For the text-containing cell, return its midpoint in [x, y] coordinate format. 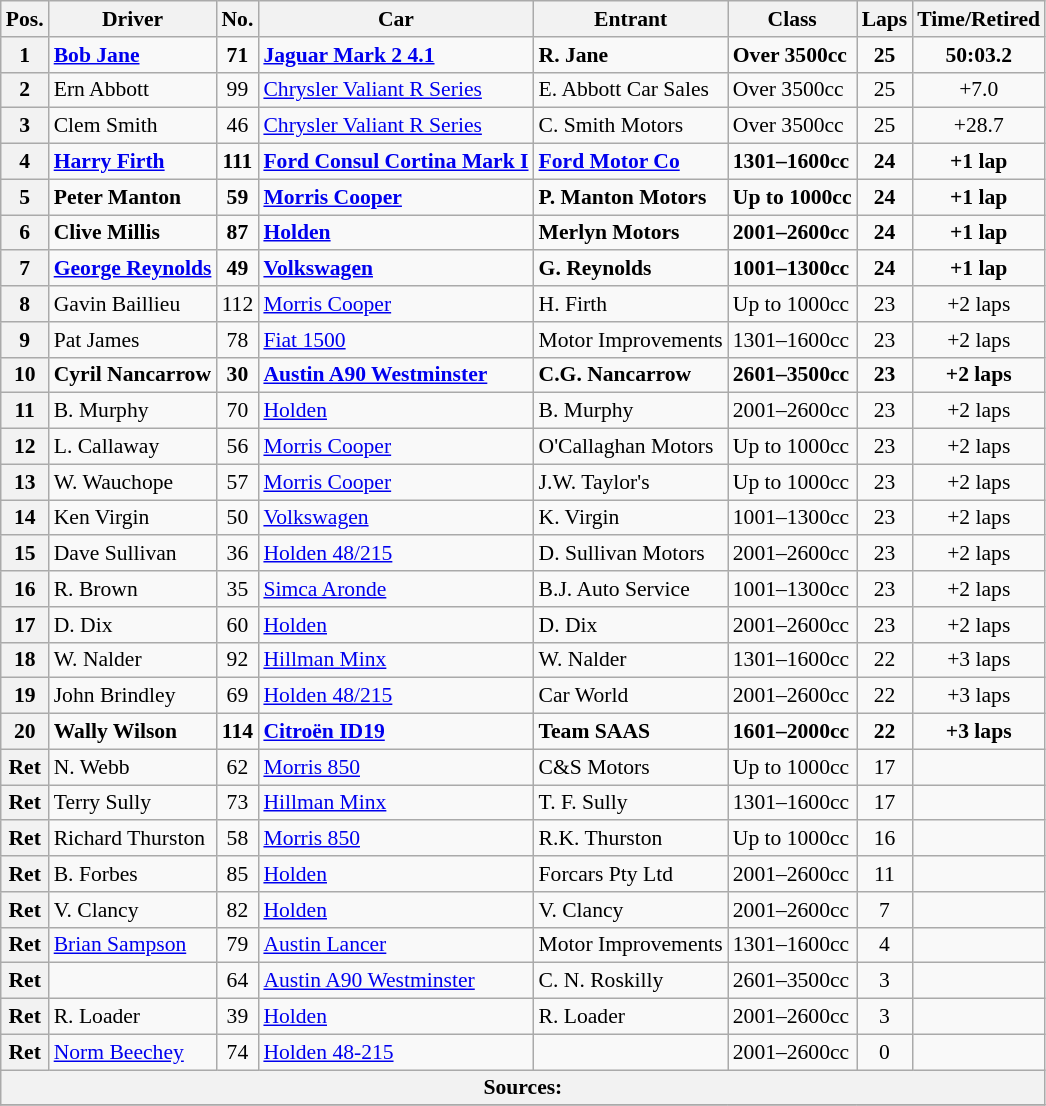
Entrant [631, 19]
Holden 48-215 [396, 1052]
+28.7 [978, 126]
57 [237, 482]
H. Firth [631, 304]
Sources: [523, 1088]
Cyril Nancarrow [133, 375]
39 [237, 1017]
B.J. Auto Service [631, 589]
60 [237, 625]
Car World [631, 696]
112 [237, 304]
50:03.2 [978, 55]
R. Brown [133, 589]
69 [237, 696]
C. N. Roskilly [631, 981]
9 [25, 340]
62 [237, 767]
15 [25, 554]
Team SAAS [631, 732]
P. Manton Motors [631, 197]
49 [237, 269]
78 [237, 340]
J.W. Taylor's [631, 482]
+7.0 [978, 90]
Harry Firth [133, 162]
Driver [133, 19]
Time/Retired [978, 19]
10 [25, 375]
0 [885, 1052]
Ford Consul Cortina Mark I [396, 162]
6 [25, 233]
Terry Sully [133, 803]
35 [237, 589]
Jaguar Mark 2 4.1 [396, 55]
82 [237, 910]
19 [25, 696]
87 [237, 233]
D. Sullivan Motors [631, 554]
2 [25, 90]
Car [396, 19]
Laps [885, 19]
George Reynolds [133, 269]
R.K. Thurston [631, 839]
50 [237, 518]
Forcars Pty Ltd [631, 874]
E. Abbott Car Sales [631, 90]
G. Reynolds [631, 269]
Pat James [133, 340]
K. Virgin [631, 518]
C&S Motors [631, 767]
59 [237, 197]
Richard Thurston [133, 839]
Ern Abbott [133, 90]
92 [237, 660]
1601–2000cc [792, 732]
Gavin Baillieu [133, 304]
R. Jane [631, 55]
Ken Virgin [133, 518]
111 [237, 162]
20 [25, 732]
Dave Sullivan [133, 554]
L. Callaway [133, 447]
36 [237, 554]
O'Callaghan Motors [631, 447]
Ford Motor Co [631, 162]
13 [25, 482]
Norm Beechey [133, 1052]
Peter Manton [133, 197]
No. [237, 19]
46 [237, 126]
71 [237, 55]
Wally Wilson [133, 732]
T. F. Sully [631, 803]
12 [25, 447]
58 [237, 839]
14 [25, 518]
30 [237, 375]
73 [237, 803]
Merlyn Motors [631, 233]
5 [25, 197]
Clive Millis [133, 233]
18 [25, 660]
C.G. Nancarrow [631, 375]
C. Smith Motors [631, 126]
Fiat 1500 [396, 340]
114 [237, 732]
Pos. [25, 19]
64 [237, 981]
Austin Lancer [396, 945]
Citroën ID19 [396, 732]
B. Forbes [133, 874]
70 [237, 411]
79 [237, 945]
Class [792, 19]
Clem Smith [133, 126]
Brian Sampson [133, 945]
Simca Aronde [396, 589]
8 [25, 304]
99 [237, 90]
1 [25, 55]
N. Webb [133, 767]
John Brindley [133, 696]
85 [237, 874]
56 [237, 447]
74 [237, 1052]
Bob Jane [133, 55]
W. Wauchope [133, 482]
